Extract the (X, Y) coordinate from the center of the cell holding the provided text.  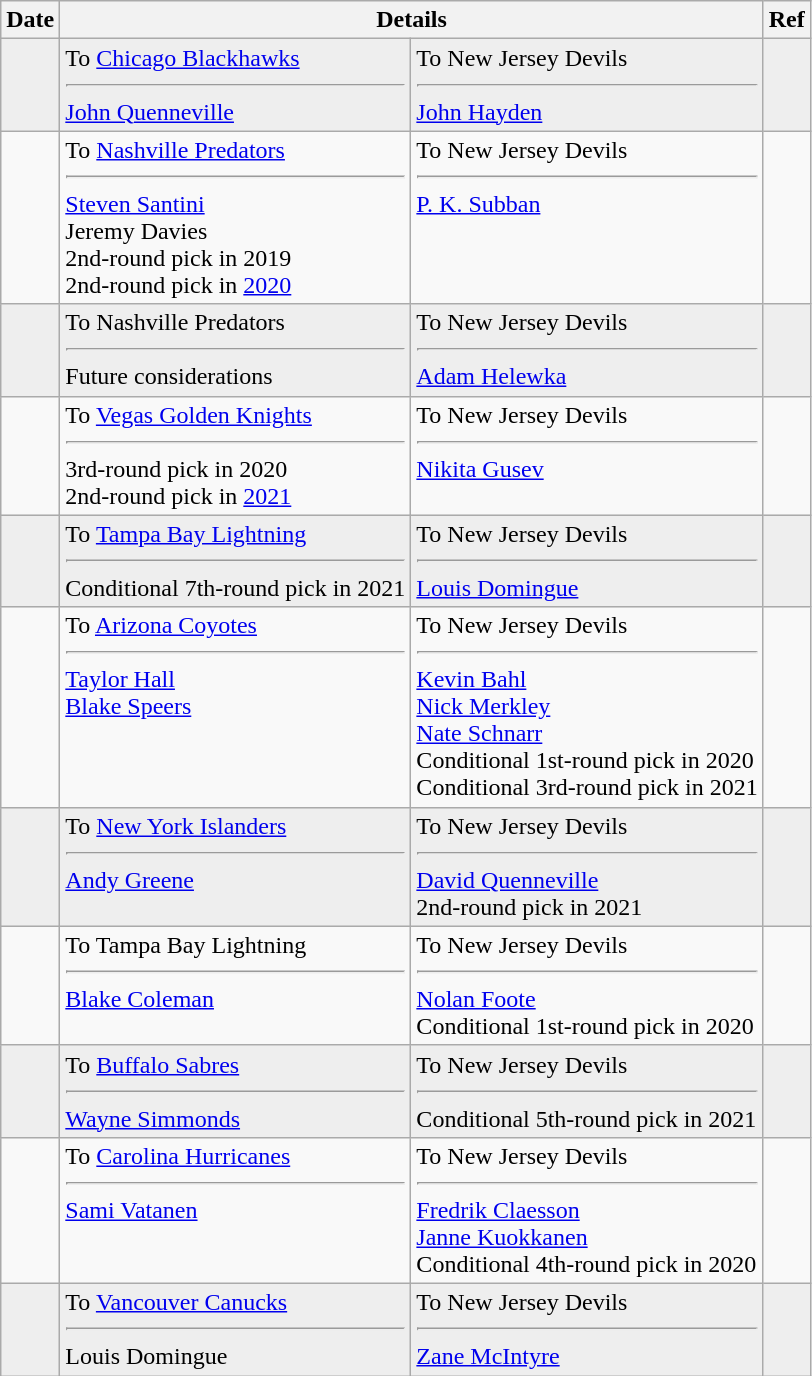
To New Jersey DevilsNolan FooteConditional 1st-round pick in 2020 (587, 986)
To New York IslandersAndy Greene (236, 866)
Details (412, 20)
To New Jersey DevilsDavid Quenneville2nd-round pick in 2021 (587, 866)
To Buffalo SabresWayne Simmonds (236, 1091)
To New Jersey DevilsLouis Domingue (587, 561)
To New Jersey DevilsJohn Hayden (587, 85)
To New Jersey DevilsP. K. Subban (587, 218)
To New Jersey DevilsKevin BahlNick MerkleyNate SchnarrConditional 1st-round pick in 2020Conditional 3rd-round pick in 2021 (587, 707)
To New Jersey DevilsNikita Gusev (587, 456)
To Vegas Golden Knights3rd-round pick in 20202nd-round pick in 2021 (236, 456)
To Chicago BlackhawksJohn Quenneville (236, 85)
To Tampa Bay LightningConditional 7th-round pick in 2021 (236, 561)
To Nashville PredatorsFuture considerations (236, 350)
To Vancouver CanucksLouis Domingue (236, 1329)
To New Jersey DevilsAdam Helewka (587, 350)
To New Jersey DevilsFredrik ClaessonJanne KuokkanenConditional 4th-round pick in 2020 (587, 1210)
To Carolina HurricanesSami Vatanen (236, 1210)
To Arizona CoyotesTaylor HallBlake Speers (236, 707)
To Nashville PredatorsSteven SantiniJeremy Davies2nd-round pick in 20192nd-round pick in 2020 (236, 218)
Ref (786, 20)
To New Jersey DevilsConditional 5th-round pick in 2021 (587, 1091)
To New Jersey DevilsZane McIntyre (587, 1329)
To Tampa Bay LightningBlake Coleman (236, 986)
Date (30, 20)
